Scan for the cell matching the given text and deliver its (x, y) coordinate at center. 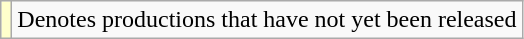
Denotes productions that have not yet been released (267, 20)
